Output the [X, Y] coordinate of the center of the cell containing the given text.  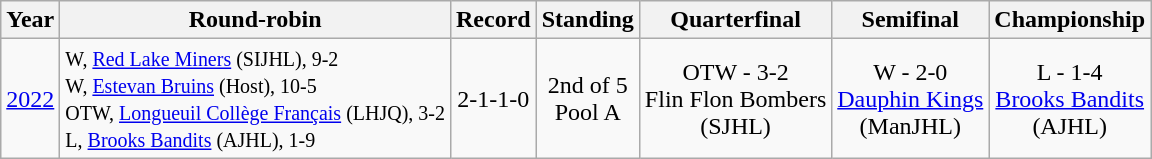
W - 2-0Dauphin Kings(ManJHL) [910, 98]
Semifinal [910, 20]
2022 [30, 98]
W, Red Lake Miners (SIJHL), 9-2W, Estevan Bruins (Host), 10-5OTW, Longueuil Collège Français (LHJQ), 3-2L, Brooks Bandits (AJHL), 1-9 [256, 98]
Quarterfinal [735, 20]
Year [30, 20]
OTW - 3-2Flin Flon Bombers(SJHL) [735, 98]
2-1-1-0 [493, 98]
Championship [1070, 20]
L - 1-4Brooks Bandits(AJHL) [1070, 98]
Standing [588, 20]
Record [493, 20]
Round-robin [256, 20]
2nd of 5 Pool A [588, 98]
